Locate the cell with the specified text and output its [X, Y] center coordinate. 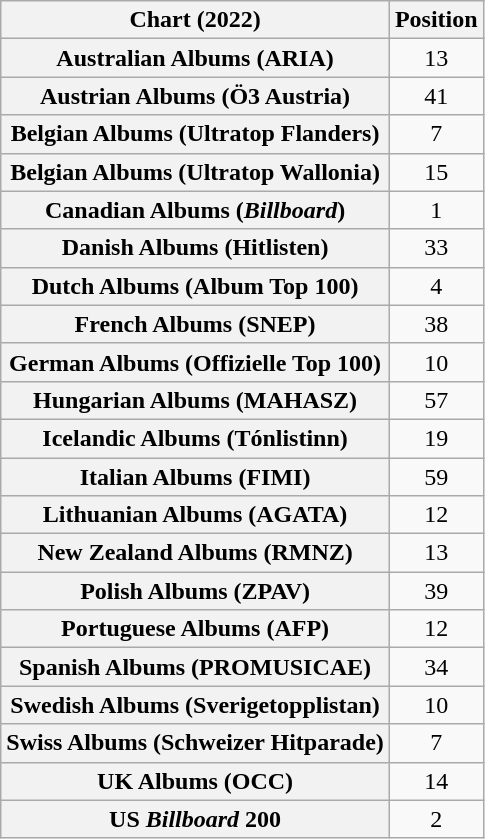
Belgian Albums (Ultratop Flanders) [196, 134]
34 [436, 667]
Canadian Albums (Billboard) [196, 210]
19 [436, 438]
French Albums (SNEP) [196, 324]
38 [436, 324]
39 [436, 591]
2 [436, 819]
59 [436, 477]
UK Albums (OCC) [196, 781]
Portuguese Albums (AFP) [196, 629]
Austrian Albums (Ö3 Austria) [196, 96]
33 [436, 248]
15 [436, 172]
Swedish Albums (Sverigetopplistan) [196, 705]
Danish Albums (Hitlisten) [196, 248]
Polish Albums (ZPAV) [196, 591]
14 [436, 781]
Position [436, 20]
Australian Albums (ARIA) [196, 58]
1 [436, 210]
Chart (2022) [196, 20]
Icelandic Albums (Tónlistinn) [196, 438]
US Billboard 200 [196, 819]
57 [436, 400]
Lithuanian Albums (AGATA) [196, 515]
Spanish Albums (PROMUSICAE) [196, 667]
Italian Albums (FIMI) [196, 477]
New Zealand Albums (RMNZ) [196, 553]
41 [436, 96]
German Albums (Offizielle Top 100) [196, 362]
Dutch Albums (Album Top 100) [196, 286]
Belgian Albums (Ultratop Wallonia) [196, 172]
4 [436, 286]
Swiss Albums (Schweizer Hitparade) [196, 743]
Hungarian Albums (MAHASZ) [196, 400]
